Detect which cell encompasses the target text, then output its [x, y] center coordinate. 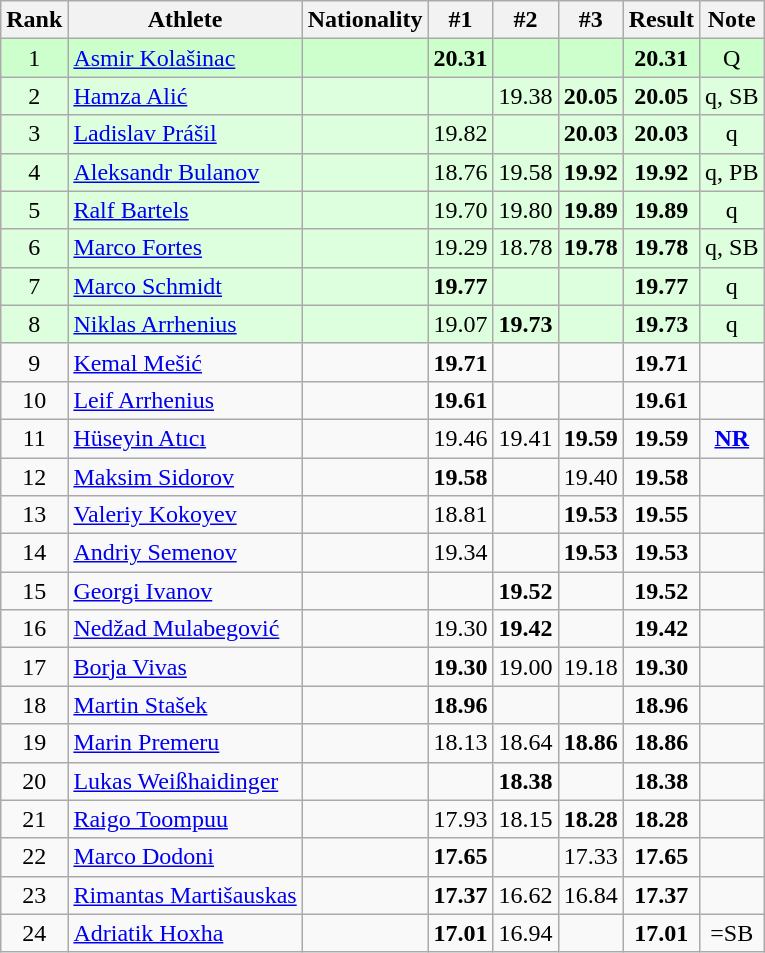
17.93 [460, 819]
Raigo Toompuu [185, 819]
21 [34, 819]
12 [34, 477]
Result [661, 20]
5 [34, 210]
15 [34, 591]
19.41 [526, 438]
Ladislav Prášil [185, 134]
19.00 [526, 667]
#1 [460, 20]
Ralf Bartels [185, 210]
13 [34, 515]
Rank [34, 20]
Leif Arrhenius [185, 400]
18.76 [460, 172]
Hamza Alić [185, 96]
16.62 [526, 895]
3 [34, 134]
19.82 [460, 134]
Borja Vivas [185, 667]
Athlete [185, 20]
16.84 [590, 895]
8 [34, 324]
18.15 [526, 819]
#2 [526, 20]
Valeriy Kokoyev [185, 515]
q, PB [732, 172]
23 [34, 895]
Andriy Semenov [185, 553]
17 [34, 667]
1 [34, 58]
NR [732, 438]
19.07 [460, 324]
#3 [590, 20]
Rimantas Martišauskas [185, 895]
Niklas Arrhenius [185, 324]
=SB [732, 933]
Nedžad Mulabegović [185, 629]
18.78 [526, 248]
19 [34, 743]
Hüseyin Atıcı [185, 438]
19.70 [460, 210]
19.18 [590, 667]
Martin Stašek [185, 705]
Nationality [365, 20]
16 [34, 629]
Q [732, 58]
2 [34, 96]
18.13 [460, 743]
6 [34, 248]
Lukas Weißhaidinger [185, 781]
18.64 [526, 743]
18 [34, 705]
18.81 [460, 515]
Kemal Mešić [185, 362]
9 [34, 362]
16.94 [526, 933]
24 [34, 933]
Marco Schmidt [185, 286]
7 [34, 286]
11 [34, 438]
Note [732, 20]
19.80 [526, 210]
17.33 [590, 857]
Adriatik Hoxha [185, 933]
Marco Fortes [185, 248]
Asmir Kolašinac [185, 58]
Maksim Sidorov [185, 477]
14 [34, 553]
19.38 [526, 96]
Marin Premeru [185, 743]
19.46 [460, 438]
20 [34, 781]
19.29 [460, 248]
Georgi Ivanov [185, 591]
Aleksandr Bulanov [185, 172]
10 [34, 400]
19.40 [590, 477]
19.34 [460, 553]
19.55 [661, 515]
4 [34, 172]
Marco Dodoni [185, 857]
22 [34, 857]
